From the cell containing the given text, extract its center point as (X, Y) coordinate. 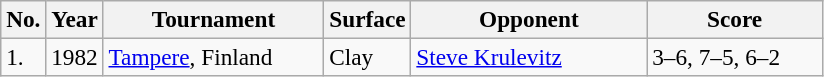
Tournament (214, 19)
Surface (368, 19)
Clay (368, 57)
Year (74, 19)
Steve Krulevitz (529, 57)
Score (735, 19)
1. (24, 57)
Opponent (529, 19)
3–6, 7–5, 6–2 (735, 57)
No. (24, 19)
Tampere, Finland (214, 57)
1982 (74, 57)
